Output the (x, y) coordinate of the center of the cell containing the given text.  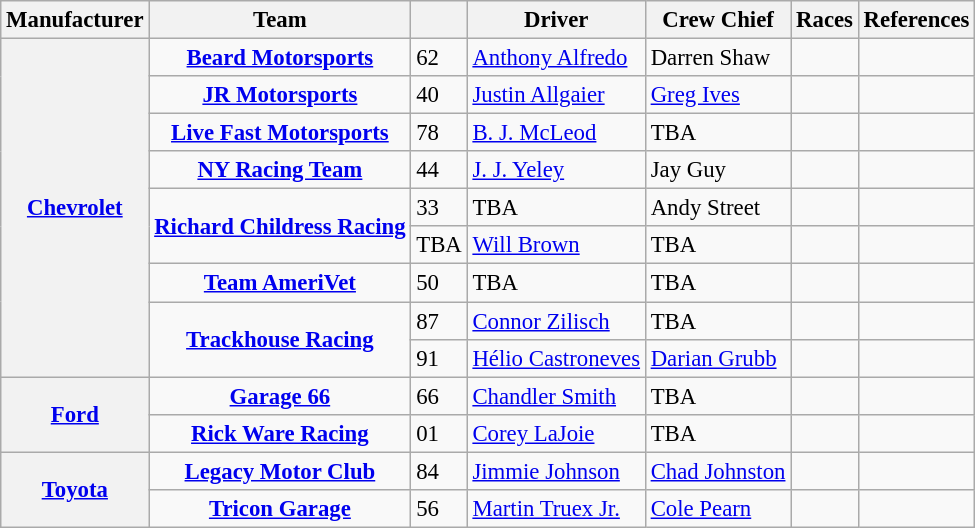
JR Motorsports (280, 95)
Jay Guy (718, 170)
01 (439, 433)
Chad Johnston (718, 471)
Connor Zilisch (556, 321)
Toyota (75, 490)
Driver (556, 20)
44 (439, 170)
Garage 66 (280, 396)
Darian Grubb (718, 358)
Hélio Castroneves (556, 358)
Andy Street (718, 208)
Richard Childress Racing (280, 226)
References (916, 20)
Races (825, 20)
66 (439, 396)
Legacy Motor Club (280, 471)
33 (439, 208)
Cole Pearn (718, 509)
Chandler Smith (556, 396)
Beard Motorsports (280, 58)
Ford (75, 414)
Rick Ware Racing (280, 433)
Will Brown (556, 245)
40 (439, 95)
Team AmeriVet (280, 283)
78 (439, 133)
Justin Allgaier (556, 95)
Darren Shaw (718, 58)
Trackhouse Racing (280, 340)
Chevrolet (75, 208)
Manufacturer (75, 20)
Anthony Alfredo (556, 58)
Jimmie Johnson (556, 471)
Martin Truex Jr. (556, 509)
62 (439, 58)
Corey LaJoie (556, 433)
NY Racing Team (280, 170)
91 (439, 358)
Tricon Garage (280, 509)
B. J. McLeod (556, 133)
56 (439, 509)
87 (439, 321)
Live Fast Motorsports (280, 133)
50 (439, 283)
Greg Ives (718, 95)
J. J. Yeley (556, 170)
Crew Chief (718, 20)
Team (280, 20)
84 (439, 471)
